Return the [x, y] coordinate for the center point of the cell that contains the specified text.  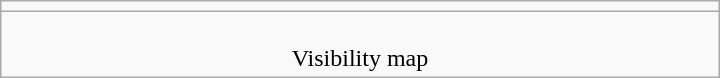
Visibility map [360, 44]
